Detect which cell encompasses the target text, then output its (x, y) center coordinate. 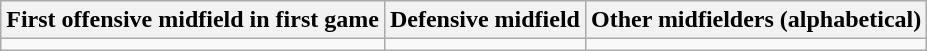
Other midfielders (alphabetical) (756, 20)
First offensive midfield in first game (193, 20)
Defensive midfield (484, 20)
